Capture the cell that displays the provided text and extract its (x, y) central coordinate. 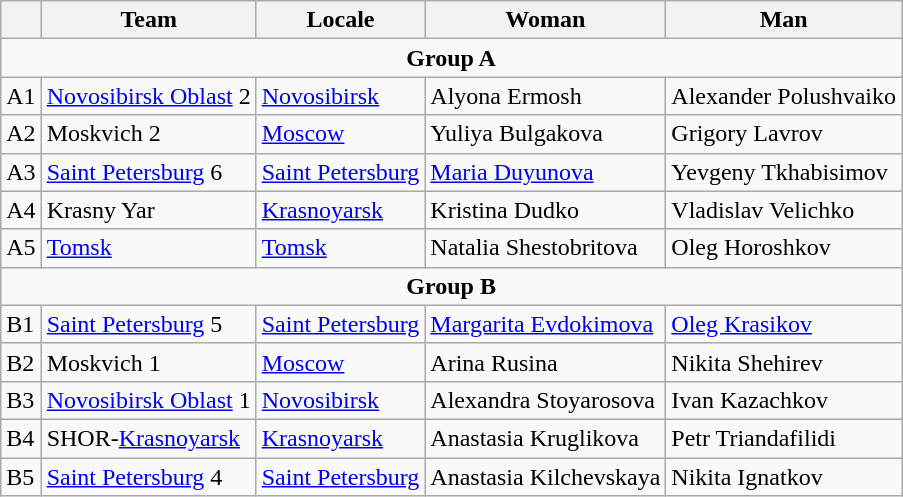
Novosibirsk Oblast 1 (148, 400)
Group A (452, 58)
Grigory Lavrov (784, 134)
Oleg Horoshkov (784, 248)
Alyona Ermosh (546, 96)
B1 (21, 324)
SHOR-Krasnoyarsk (148, 438)
Oleg Krasikov (784, 324)
A5 (21, 248)
B4 (21, 438)
Anastasia Kilchevskaya (546, 477)
Group B (452, 286)
Saint Petersburg 4 (148, 477)
Yevgeny Tkhabisimov (784, 172)
Natalia Shestobritova (546, 248)
B2 (21, 362)
Moskvich 2 (148, 134)
Nikita Ignatkov (784, 477)
A3 (21, 172)
Petr Triandafilidi (784, 438)
Kristina Dudko (546, 210)
B5 (21, 477)
Saint Petersburg 6 (148, 172)
Novosibirsk Oblast 2 (148, 96)
Moskvich 1 (148, 362)
Margarita Evdokimova (546, 324)
Team (148, 20)
Locale (340, 20)
A2 (21, 134)
Anastasia Kruglikova (546, 438)
Yuliya Bulgakova (546, 134)
A4 (21, 210)
B3 (21, 400)
Man (784, 20)
Alexander Polushvaiko (784, 96)
Vladislav Velichko (784, 210)
Alexandra Stoyarosova (546, 400)
Ivan Kazachkov (784, 400)
Saint Petersburg 5 (148, 324)
Woman (546, 20)
Arina Rusina (546, 362)
Nikita Shehirev (784, 362)
Maria Duyunova (546, 172)
A1 (21, 96)
Krasny Yar (148, 210)
